Find where the given text appears and provide that cell's center as [x, y] coordinate. 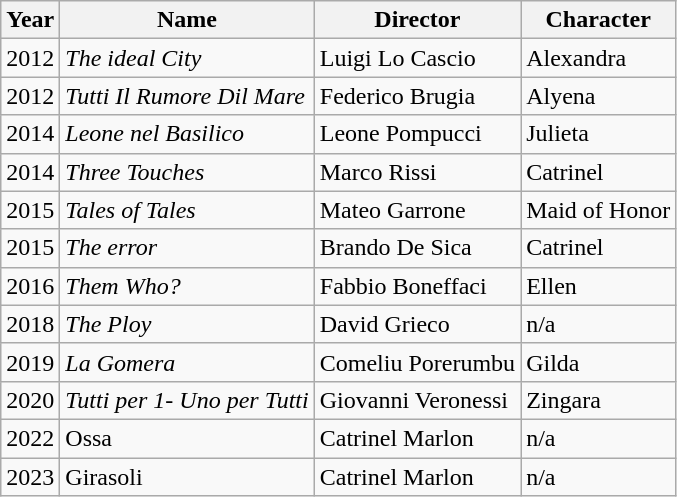
Marco Rissi [417, 172]
Tutti Il Rumore Dil Mare [187, 96]
Brando De Sica [417, 248]
La Gomera [187, 362]
Alexandra [598, 58]
Director [417, 20]
Leone Pompucci [417, 134]
2016 [30, 286]
Zingara [598, 400]
2018 [30, 324]
Federico Brugia [417, 96]
Year [30, 20]
David Grieco [417, 324]
Three Touches [187, 172]
Alyena [598, 96]
2022 [30, 438]
Name [187, 20]
2020 [30, 400]
Julieta [598, 134]
Ossa [187, 438]
Maid of Honor [598, 210]
The error [187, 248]
2023 [30, 477]
The Ploy [187, 324]
Luigi Lo Cascio [417, 58]
Fabbio Boneffaci [417, 286]
Gilda [598, 362]
The ideal City [187, 58]
Them Who? [187, 286]
2019 [30, 362]
Leone nel Basilico [187, 134]
Giovanni Veronessi [417, 400]
Comeliu Porerumbu [417, 362]
Character [598, 20]
Mateo Garrone [417, 210]
Girasoli [187, 477]
Tales of Tales [187, 210]
Tutti per 1- Uno per Tutti [187, 400]
Ellen [598, 286]
